Extract the [x, y] coordinate from the center of the cell holding the provided text.  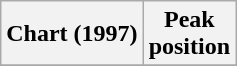
Peakposition [189, 34]
Chart (1997) [72, 34]
